Capture the cell that displays the provided text and extract its (X, Y) central coordinate. 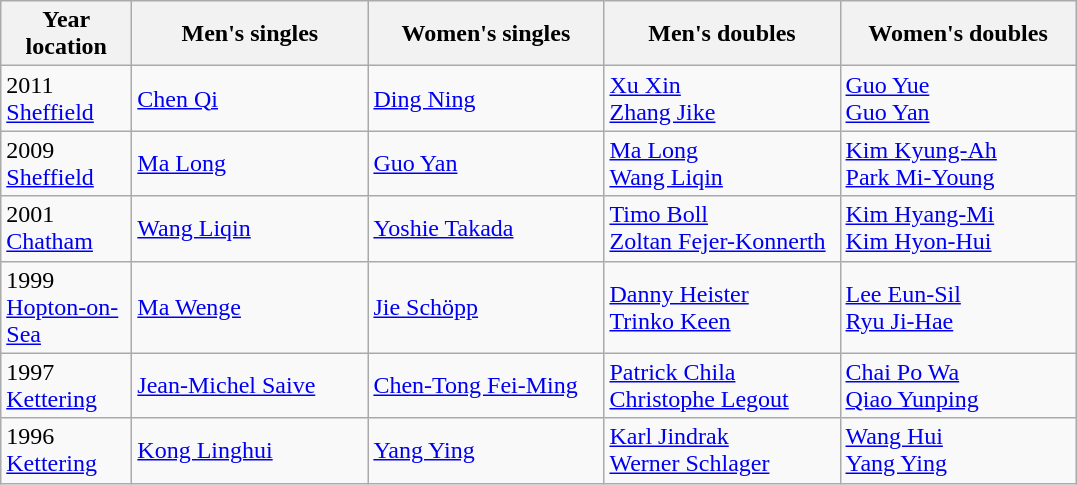
Guo Yan (486, 164)
Guo Yue Guo Yan (958, 98)
Chen-Tong Fei-Ming (486, 386)
Chai Po Wa Qiao Yunping (958, 386)
Timo Boll Zoltan Fejer-Konnerth (722, 228)
1997 Kettering (66, 386)
Jean-Michel Saive (250, 386)
1999 Hopton-on-Sea (66, 307)
Kim Hyang-Mi Kim Hyon-Hui (958, 228)
Xu Xin Zhang Jike (722, 98)
Jie Schöpp (486, 307)
Ding Ning (486, 98)
Wang Hui Yang Ying (958, 450)
Ma Wenge (250, 307)
Men's singles (250, 34)
Kim Kyung-Ah Park Mi-Young (958, 164)
2001 Chatham (66, 228)
Men's doubles (722, 34)
2011 Sheffield (66, 98)
Ma Long Wang Liqin (722, 164)
Kong Linghui (250, 450)
Lee Eun-Sil Ryu Ji-Hae (958, 307)
1996 Kettering (66, 450)
Chen Qi (250, 98)
Ma Long (250, 164)
Yang Ying (486, 450)
Women's singles (486, 34)
Patrick Chila Christophe Legout (722, 386)
2009 Sheffield (66, 164)
Women's doubles (958, 34)
Danny Heister Trinko Keen (722, 307)
Year location (66, 34)
Wang Liqin (250, 228)
Karl Jindrak Werner Schlager (722, 450)
Yoshie Takada (486, 228)
